From the cell containing the given text, extract its center point as [x, y] coordinate. 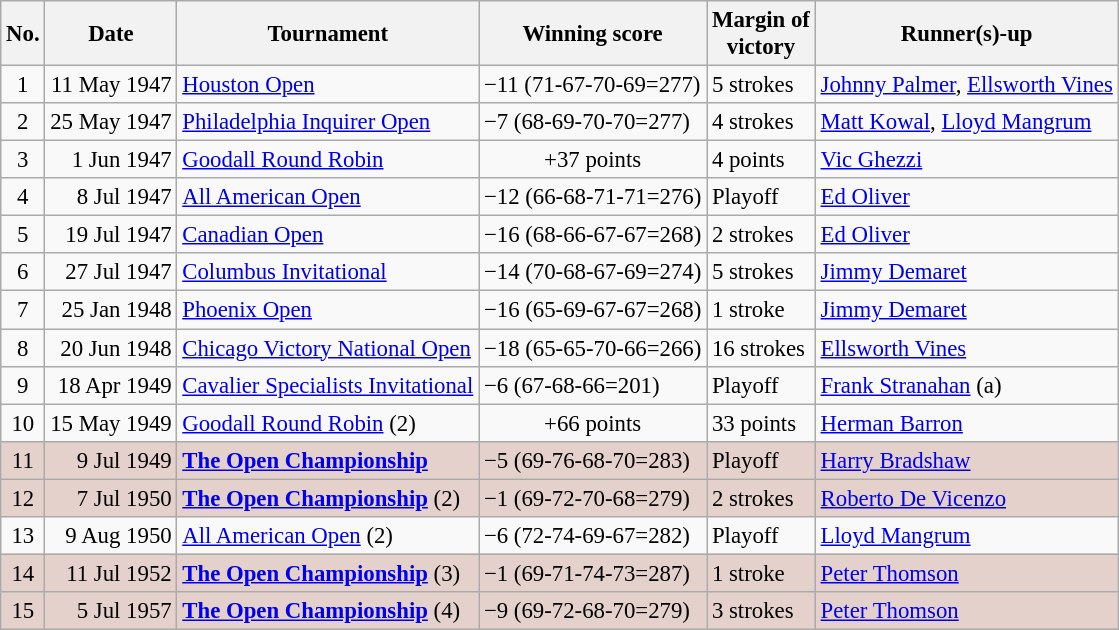
−6 (72-74-69-67=282) [593, 536]
4 strokes [762, 122]
11 Jul 1952 [111, 573]
Ellsworth Vines [966, 348]
27 Jul 1947 [111, 273]
−1 (69-72-70-68=279) [593, 498]
20 Jun 1948 [111, 348]
Matt Kowal, Lloyd Mangrum [966, 122]
Philadelphia Inquirer Open [328, 122]
33 points [762, 423]
+66 points [593, 423]
25 Jan 1948 [111, 310]
The Open Championship (3) [328, 573]
18 Apr 1949 [111, 385]
Lloyd Mangrum [966, 536]
Johnny Palmer, Ellsworth Vines [966, 85]
Houston Open [328, 85]
−11 (71-67-70-69=277) [593, 85]
4 points [762, 160]
1 Jun 1947 [111, 160]
3 strokes [762, 611]
Herman Barron [966, 423]
The Open Championship (2) [328, 498]
Columbus Invitational [328, 273]
8 Jul 1947 [111, 197]
Date [111, 34]
The Open Championship [328, 460]
Runner(s)-up [966, 34]
13 [23, 536]
−16 (68-66-67-67=268) [593, 235]
Goodall Round Robin (2) [328, 423]
Canadian Open [328, 235]
−7 (68-69-70-70=277) [593, 122]
Phoenix Open [328, 310]
11 [23, 460]
7 Jul 1950 [111, 498]
9 [23, 385]
16 strokes [762, 348]
Roberto De Vicenzo [966, 498]
4 [23, 197]
Tournament [328, 34]
8 [23, 348]
15 May 1949 [111, 423]
15 [23, 611]
12 [23, 498]
9 Aug 1950 [111, 536]
Goodall Round Robin [328, 160]
5 Jul 1957 [111, 611]
Harry Bradshaw [966, 460]
+37 points [593, 160]
No. [23, 34]
The Open Championship (4) [328, 611]
Margin ofvictory [762, 34]
14 [23, 573]
−16 (65-69-67-67=268) [593, 310]
7 [23, 310]
Cavalier Specialists Invitational [328, 385]
−14 (70-68-67-69=274) [593, 273]
Vic Ghezzi [966, 160]
All American Open [328, 197]
All American Open (2) [328, 536]
−5 (69-76-68-70=283) [593, 460]
25 May 1947 [111, 122]
6 [23, 273]
3 [23, 160]
Frank Stranahan (a) [966, 385]
1 [23, 85]
2 [23, 122]
−18 (65-65-70-66=266) [593, 348]
9 Jul 1949 [111, 460]
Winning score [593, 34]
−12 (66-68-71-71=276) [593, 197]
Chicago Victory National Open [328, 348]
−6 (67-68-66=201) [593, 385]
19 Jul 1947 [111, 235]
5 [23, 235]
10 [23, 423]
−1 (69-71-74-73=287) [593, 573]
11 May 1947 [111, 85]
−9 (69-72-68-70=279) [593, 611]
